Locate the cell with the specified text and output its [x, y] center coordinate. 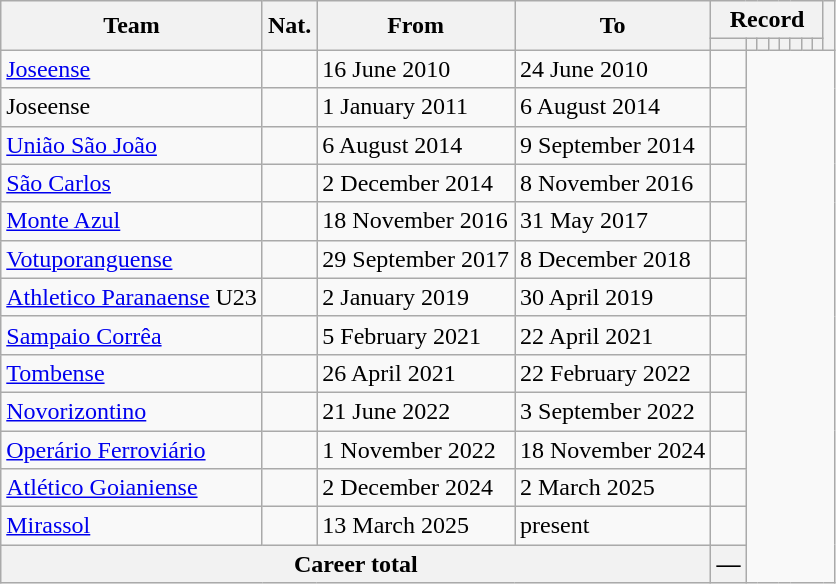
Tombense [132, 373]
18 November 2024 [612, 449]
present [612, 526]
Athletico Paranaense U23 [132, 297]
2 March 2025 [612, 488]
16 June 2010 [416, 69]
From [416, 26]
Nat. [289, 26]
Novorizontino [132, 411]
Votuporanguense [132, 259]
— [728, 564]
2 January 2019 [416, 297]
5 February 2021 [416, 335]
8 December 2018 [612, 259]
São Carlos [132, 183]
Record [767, 20]
30 April 2019 [612, 297]
13 March 2025 [416, 526]
Atlético Goianiense [132, 488]
22 February 2022 [612, 373]
To [612, 26]
Operário Ferroviário [132, 449]
1 November 2022 [416, 449]
2 December 2014 [416, 183]
Career total [356, 564]
29 September 2017 [416, 259]
26 April 2021 [416, 373]
21 June 2022 [416, 411]
31 May 2017 [612, 221]
3 September 2022 [612, 411]
9 September 2014 [612, 145]
18 November 2016 [416, 221]
24 June 2010 [612, 69]
Mirassol [132, 526]
Team [132, 26]
Sampaio Corrêa [132, 335]
2 December 2024 [416, 488]
8 November 2016 [612, 183]
Monte Azul [132, 221]
22 April 2021 [612, 335]
União São João [132, 145]
1 January 2011 [416, 107]
